Pinpoint the cell where the given text exists, returning its [x, y] midpoint coordinate. 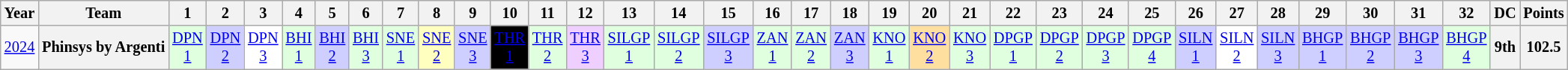
24 [1106, 13]
DC [1505, 13]
BHI3 [365, 47]
SILGP1 [629, 47]
SILGP2 [678, 47]
SILN3 [1277, 47]
16 [773, 13]
SILN1 [1195, 47]
10 [509, 13]
Year [19, 13]
BHGP1 [1322, 47]
SILN2 [1237, 47]
19 [890, 13]
5 [332, 13]
ZAN2 [811, 47]
28 [1277, 13]
8 [437, 13]
SNE1 [401, 47]
SNE2 [437, 47]
DPGP2 [1060, 47]
14 [678, 13]
BHI1 [300, 47]
2024 [19, 47]
26 [1195, 13]
1 [187, 13]
30 [1370, 13]
25 [1152, 13]
ZAN3 [850, 47]
Phinsys by Argenti [103, 47]
KNO3 [970, 47]
6 [365, 13]
32 [1466, 13]
31 [1418, 13]
22 [1013, 13]
9 [472, 13]
11 [547, 13]
BHGP3 [1418, 47]
2 [225, 13]
DPGP4 [1152, 47]
DPGP3 [1106, 47]
15 [728, 13]
102.5 [1544, 47]
4 [300, 13]
27 [1237, 13]
Team [103, 13]
Points [1544, 13]
29 [1322, 13]
17 [811, 13]
THR1 [509, 47]
KNO2 [929, 47]
21 [970, 13]
23 [1060, 13]
DPGP1 [1013, 47]
13 [629, 13]
THR2 [547, 47]
BHI2 [332, 47]
12 [585, 13]
DPN3 [263, 47]
DPN1 [187, 47]
3 [263, 13]
KNO1 [890, 47]
SNE3 [472, 47]
SILGP3 [728, 47]
THR3 [585, 47]
ZAN1 [773, 47]
DPN2 [225, 47]
9th [1505, 47]
BHGP2 [1370, 47]
BHGP4 [1466, 47]
18 [850, 13]
7 [401, 13]
20 [929, 13]
